For the text-containing cell, return its midpoint in [X, Y] coordinate format. 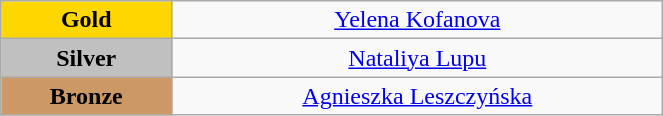
Silver [86, 58]
Bronze [86, 96]
Yelena Kofanova [418, 20]
Nataliya Lupu [418, 58]
Agnieszka Leszczyńska [418, 96]
Gold [86, 20]
